From the cell containing the given text, extract its center point as [X, Y] coordinate. 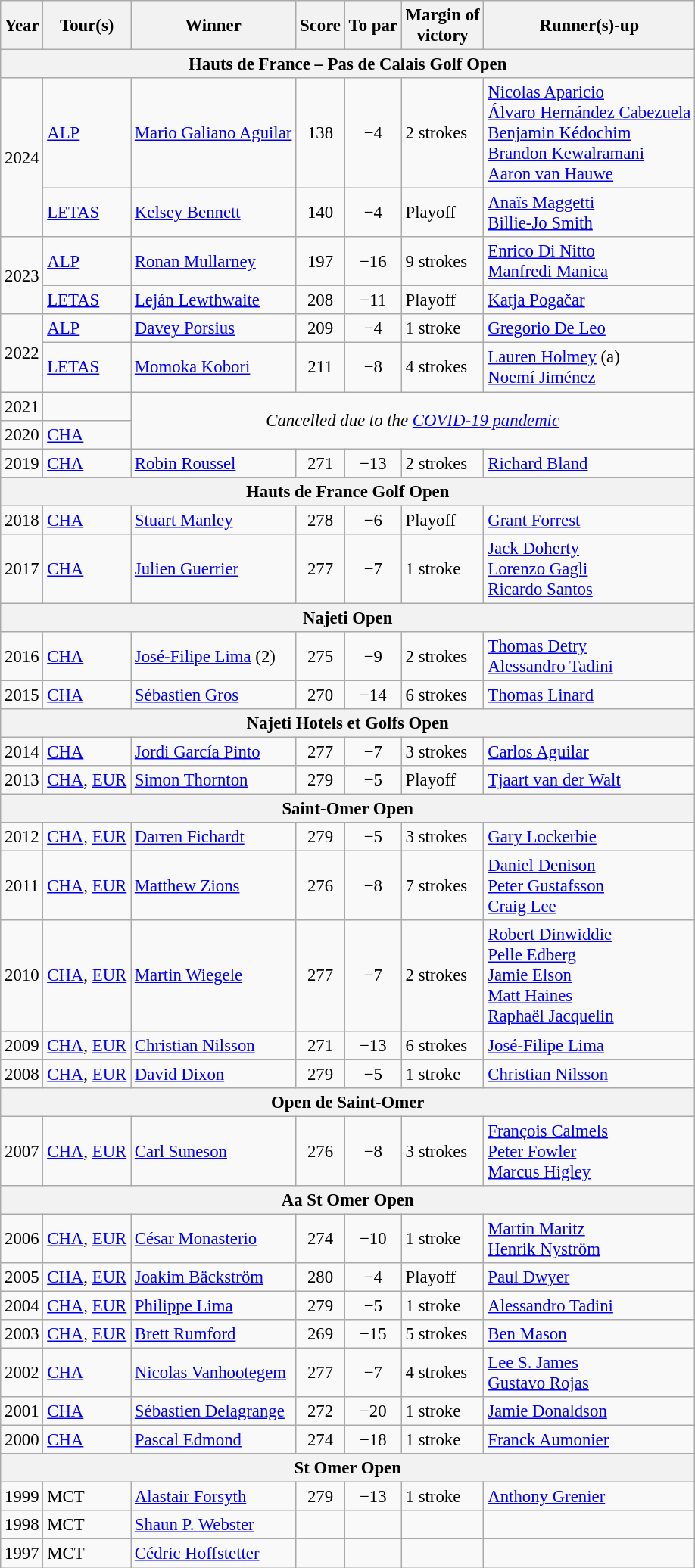
Thomas Detry Alessandro Tadini [589, 657]
2004 [22, 1305]
−11 [372, 300]
Thomas Linard [589, 695]
140 [321, 213]
Darren Fichardt [213, 837]
138 [321, 133]
2001 [22, 1411]
Carl Suneson [213, 1151]
Lee S. James Gustavo Rojas [589, 1373]
Carlos Aguilar [589, 752]
−9 [372, 657]
Martin Maritz Henrik Nyström [589, 1238]
1997 [22, 1554]
2024 [22, 157]
Tjaart van der Walt [589, 780]
2011 [22, 886]
Najeti Hotels et Golfs Open [348, 723]
Lauren Holmey (a) Noemí Jiménez [589, 368]
Robert Dinwiddie Pelle Edberg Jamie Elson Matt Haines Raphaël Jacquelin [589, 976]
Alessandro Tadini [589, 1305]
Alastair Forsyth [213, 1497]
José-Filipe Lima (2) [213, 657]
1998 [22, 1525]
Julien Guerrier [213, 569]
Pascal Edmond [213, 1440]
Brett Rumford [213, 1334]
Sébastien Gros [213, 695]
−20 [372, 1411]
208 [321, 300]
César Monasterio [213, 1238]
Philippe Lima [213, 1305]
2003 [22, 1334]
Daniel Denison Peter Gustafsson Craig Lee [589, 886]
2008 [22, 1074]
2018 [22, 520]
2021 [22, 406]
5 strokes [442, 1334]
Hauts de France Golf Open [348, 491]
Grant Forrest [589, 520]
270 [321, 695]
Momoka Kobori [213, 368]
Ronan Mullarney [213, 262]
2020 [22, 434]
197 [321, 262]
Cancelled due to the COVID-19 pandemic [413, 421]
269 [321, 1334]
Runner(s)-up [589, 26]
280 [321, 1277]
Cédric Hoffstetter [213, 1554]
Leján Lewthwaite [213, 300]
−6 [372, 520]
Hauts de France – Pas de Calais Golf Open [348, 64]
To par [372, 26]
Sébastien Delagrange [213, 1411]
7 strokes [442, 886]
2017 [22, 569]
Shaun P. Webster [213, 1525]
Matthew Zions [213, 886]
David Dixon [213, 1074]
Katja Pogačar [589, 300]
Jamie Donaldson [589, 1411]
2015 [22, 695]
272 [321, 1411]
2009 [22, 1045]
275 [321, 657]
2022 [22, 353]
2014 [22, 752]
Anaïs Maggetti Billie-Jo Smith [589, 213]
Nicolas Aparicio Álvaro Hernández Cabezuela Benjamin Kédochim Brandon Kewalramani Aaron van Hauwe [589, 133]
Najeti Open [348, 618]
Tour(s) [87, 26]
−15 [372, 1334]
Open de Saint-Omer [348, 1102]
2012 [22, 837]
Jordi García Pinto [213, 752]
José-Filipe Lima [589, 1045]
Gary Lockerbie [589, 837]
François Calmels Peter Fowler Marcus Higley [589, 1151]
1999 [22, 1497]
Gregorio De Leo [589, 329]
Stuart Manley [213, 520]
Score [321, 26]
Winner [213, 26]
2010 [22, 976]
Aa St Omer Open [348, 1200]
Year [22, 26]
Paul Dwyer [589, 1277]
278 [321, 520]
209 [321, 329]
Mario Galiano Aguilar [213, 133]
Richard Bland [589, 463]
Joakim Bäckström [213, 1277]
2013 [22, 780]
Margin ofvictory [442, 26]
−18 [372, 1440]
Nicolas Vanhootegem [213, 1373]
Ben Mason [589, 1334]
St Omer Open [348, 1468]
−14 [372, 695]
Kelsey Bennett [213, 213]
Jack Doherty Lorenzo Gagli Ricardo Santos [589, 569]
2000 [22, 1440]
2016 [22, 657]
Franck Aumonier [589, 1440]
Enrico Di Nitto Manfredi Manica [589, 262]
−16 [372, 262]
Robin Roussel [213, 463]
2005 [22, 1277]
2019 [22, 463]
Davey Porsius [213, 329]
2007 [22, 1151]
2006 [22, 1238]
Saint-Omer Open [348, 809]
9 strokes [442, 262]
211 [321, 368]
2023 [22, 275]
Simon Thornton [213, 780]
Martin Wiegele [213, 976]
−10 [372, 1238]
Anthony Grenier [589, 1497]
2002 [22, 1373]
